Extract the [X, Y] coordinate from the center of the cell holding the provided text.  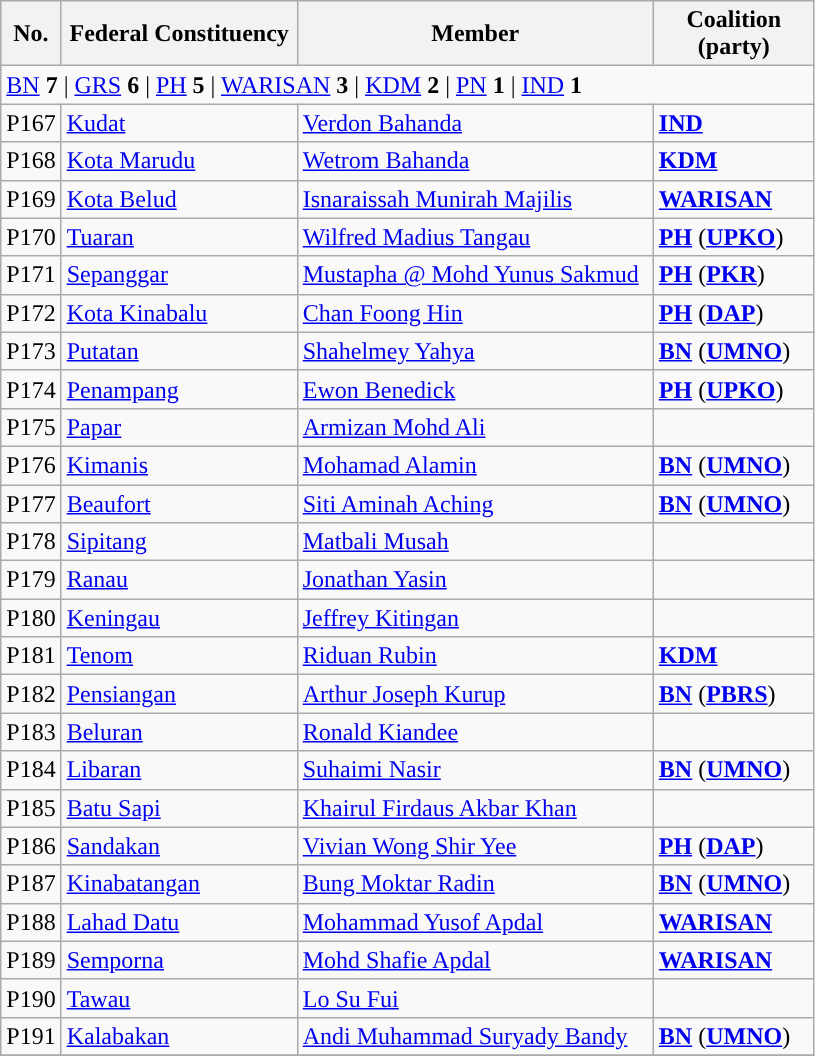
P184 [31, 770]
P174 [31, 389]
P181 [31, 656]
BN (PBRS) [734, 694]
Mohammad Yusof Apdal [475, 922]
Tenom [179, 656]
P172 [31, 313]
Kalabakan [179, 1036]
Jeffrey Kitingan [475, 618]
PH (PKR) [734, 275]
P179 [31, 580]
Jonathan Yasin [475, 580]
Siti Aminah Aching [475, 503]
Mohamad Alamin [475, 465]
Mustapha @ Mohd Yunus Sakmud [475, 275]
IND [734, 123]
P190 [31, 998]
Federal Constituency [179, 34]
Sandakan [179, 846]
Mohd Shafie Apdal [475, 960]
Arthur Joseph Kurup [475, 694]
P170 [31, 237]
Kinabatangan [179, 884]
Wetrom Bahanda [475, 161]
Member [475, 34]
P186 [31, 846]
Beaufort [179, 503]
Ranau [179, 580]
Lahad Datu [179, 922]
Penampang [179, 389]
Beluran [179, 732]
Tuaran [179, 237]
Pensiangan [179, 694]
Chan Foong Hin [475, 313]
P173 [31, 351]
P185 [31, 808]
Tawau [179, 998]
P177 [31, 503]
Lo Su Fui [475, 998]
P180 [31, 618]
Kimanis [179, 465]
Andi Muhammad Suryady Bandy [475, 1036]
Vivian Wong Shir Yee [475, 846]
Shahelmey Yahya [475, 351]
Papar [179, 427]
P169 [31, 199]
Semporna [179, 960]
Batu Sapi [179, 808]
P175 [31, 427]
P189 [31, 960]
Armizan Mohd Ali [475, 427]
P187 [31, 884]
Keningau [179, 618]
Kota Marudu [179, 161]
P191 [31, 1036]
Matbali Musah [475, 542]
Ronald Kiandee [475, 732]
Wilfred Madius Tangau [475, 237]
Isnaraissah Munirah Majilis [475, 199]
Suhaimi Nasir [475, 770]
Kudat [179, 123]
No. [31, 34]
Sipitang [179, 542]
BN 7 | GRS 6 | PH 5 | WARISAN 3 | KDM 2 | PN 1 | IND 1 [408, 85]
P171 [31, 275]
P176 [31, 465]
P167 [31, 123]
Sepanggar [179, 275]
P182 [31, 694]
Coalition (party) [734, 34]
Khairul Firdaus Akbar Khan [475, 808]
Putatan [179, 351]
Libaran [179, 770]
Verdon Bahanda [475, 123]
Ewon Benedick [475, 389]
P183 [31, 732]
P168 [31, 161]
P188 [31, 922]
Kota Belud [179, 199]
Kota Kinabalu [179, 313]
Bung Moktar Radin [475, 884]
P178 [31, 542]
Riduan Rubin [475, 656]
